Locate the cell with the specified text and output its (x, y) center coordinate. 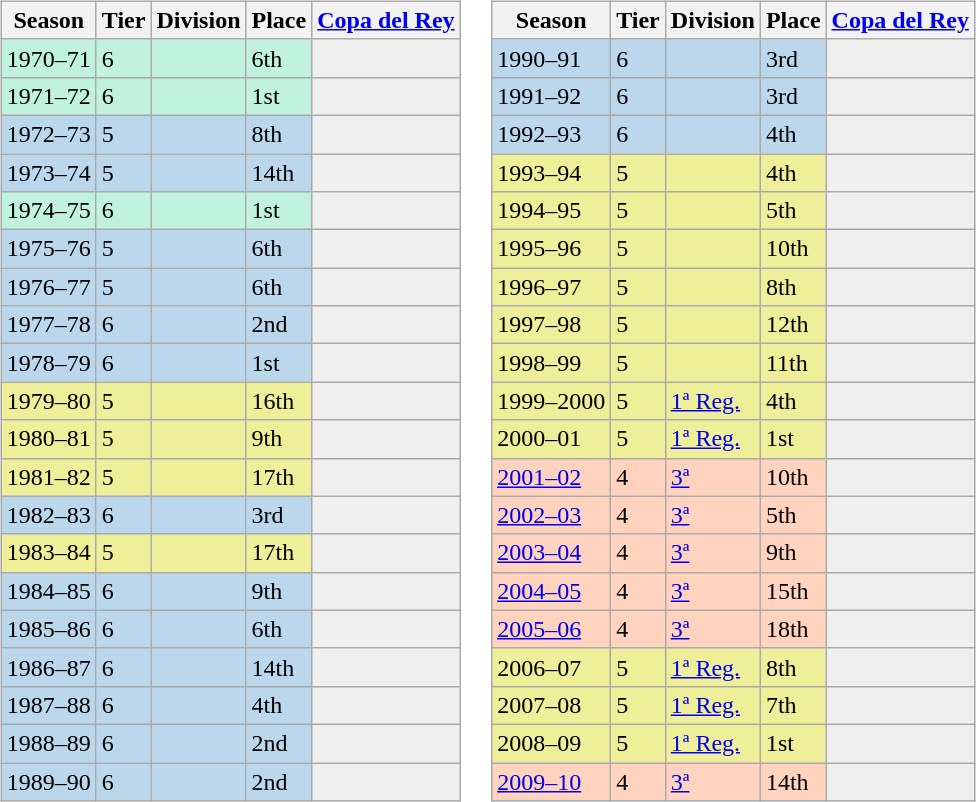
15th (793, 591)
1971–72 (48, 96)
2002–03 (552, 515)
2006–07 (552, 667)
7th (793, 705)
11th (793, 363)
12th (793, 325)
2001–02 (552, 477)
2003–04 (552, 553)
1997–98 (552, 325)
1984–85 (48, 591)
1987–88 (48, 705)
1985–86 (48, 629)
1989–90 (48, 781)
18th (793, 629)
2008–09 (552, 743)
1978–79 (48, 363)
2007–08 (552, 705)
1972–73 (48, 134)
1986–87 (48, 667)
1994–95 (552, 211)
2005–06 (552, 629)
1999–2000 (552, 401)
1975–76 (48, 249)
1970–71 (48, 58)
1974–75 (48, 211)
1991–92 (552, 96)
1993–94 (552, 173)
1983–84 (48, 553)
1990–91 (552, 58)
2004–05 (552, 591)
1981–82 (48, 477)
1998–99 (552, 363)
1980–81 (48, 439)
2000–01 (552, 439)
1995–96 (552, 249)
1992–93 (552, 134)
1976–77 (48, 287)
1996–97 (552, 287)
1979–80 (48, 401)
1973–74 (48, 173)
1982–83 (48, 515)
1977–78 (48, 325)
1988–89 (48, 743)
16th (279, 401)
2009–10 (552, 781)
